Return the (x, y) coordinate for the center point of the cell that contains the specified text.  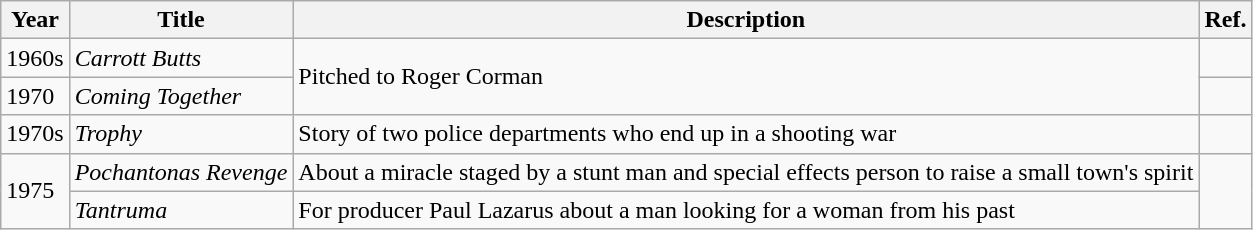
Trophy (181, 134)
Story of two police departments who end up in a shooting war (746, 134)
For producer Paul Lazarus about a man looking for a woman from his past (746, 210)
Ref. (1226, 20)
Title (181, 20)
1975 (35, 191)
1970 (35, 96)
Carrott Butts (181, 58)
About a miracle staged by a stunt man and special effects person to raise a small town's spirit (746, 172)
1960s (35, 58)
1970s (35, 134)
Year (35, 20)
Pitched to Roger Corman (746, 77)
Description (746, 20)
Pochantonas Revenge (181, 172)
Tantruma (181, 210)
Coming Together (181, 96)
